Locate the cell with the specified text and output its [X, Y] center coordinate. 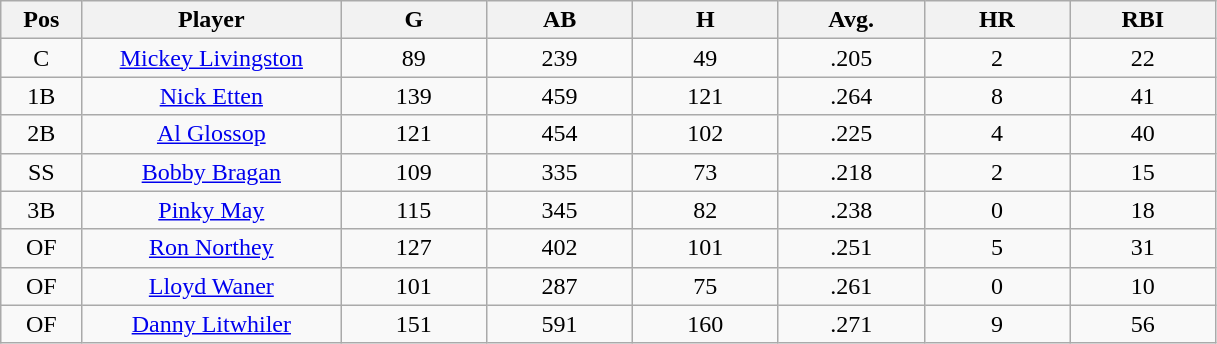
Nick Etten [212, 96]
49 [705, 58]
89 [414, 58]
Pos [42, 20]
3B [42, 210]
Pinky May [212, 210]
Bobby Bragan [212, 172]
.264 [851, 96]
4 [997, 134]
.225 [851, 134]
HR [997, 20]
41 [1143, 96]
75 [705, 286]
73 [705, 172]
160 [705, 324]
454 [560, 134]
G [414, 20]
402 [560, 248]
.205 [851, 58]
9 [997, 324]
15 [1143, 172]
H [705, 20]
.238 [851, 210]
.218 [851, 172]
.251 [851, 248]
1B [42, 96]
115 [414, 210]
Ron Northey [212, 248]
82 [705, 210]
Avg. [851, 20]
AB [560, 20]
335 [560, 172]
Mickey Livingston [212, 58]
Danny Litwhiler [212, 324]
C [42, 58]
591 [560, 324]
RBI [1143, 20]
2B [42, 134]
22 [1143, 58]
10 [1143, 286]
56 [1143, 324]
Al Glossop [212, 134]
.271 [851, 324]
18 [1143, 210]
.261 [851, 286]
Player [212, 20]
109 [414, 172]
5 [997, 248]
40 [1143, 134]
8 [997, 96]
102 [705, 134]
31 [1143, 248]
127 [414, 248]
151 [414, 324]
139 [414, 96]
Lloyd Waner [212, 286]
287 [560, 286]
239 [560, 58]
459 [560, 96]
345 [560, 210]
SS [42, 172]
